Extract the [x, y] coordinate from the center of the cell holding the provided text.  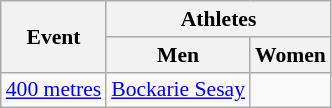
Event [54, 36]
Men [178, 55]
Athletes [218, 19]
400 metres [54, 90]
Bockarie Sesay [178, 90]
Women [290, 55]
